Extract the [x, y] coordinate from the center of the cell holding the provided text.  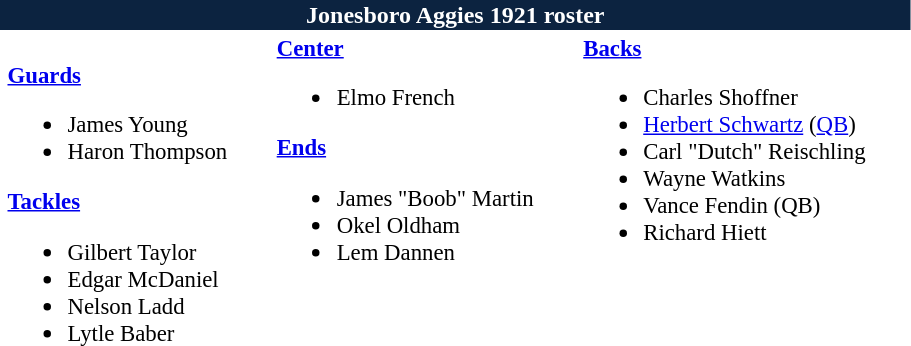
Jonesboro Aggies 1921 roster [456, 15]
